Capture the cell that displays the provided text and extract its [X, Y] central coordinate. 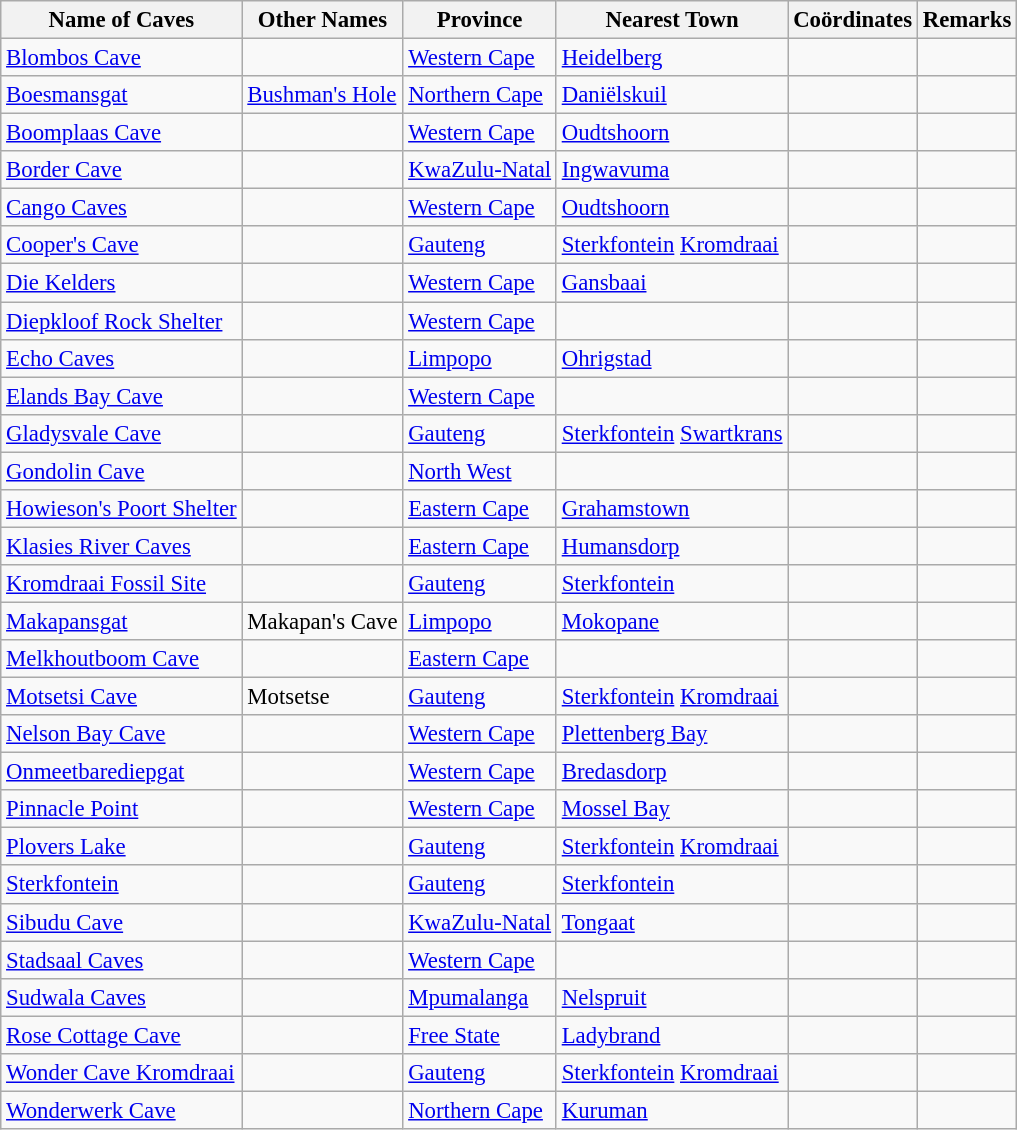
Ladybrand [672, 1035]
Stadsaal Caves [122, 960]
Gansbaai [672, 283]
Motsetsi Cave [122, 697]
Remarks [966, 20]
Nelspruit [672, 997]
Echo Caves [122, 358]
Bushman's Hole [322, 95]
Wonder Cave Kromdraai [122, 1073]
Cooper's Cave [122, 245]
Kuruman [672, 1110]
Nelson Bay Cave [122, 734]
Daniëlskuil [672, 95]
Plettenberg Bay [672, 734]
Free State [480, 1035]
Sibudu Cave [122, 922]
Other Names [322, 20]
Province [480, 20]
Pinnacle Point [122, 809]
Kromdraai Fossil Site [122, 584]
Gondolin Cave [122, 471]
Ingwavuma [672, 170]
Motsetse [322, 697]
Die Kelders [122, 283]
Coördinates [853, 20]
Blombos Cave [122, 58]
Border Cave [122, 170]
Bredasdorp [672, 772]
Humansdorp [672, 546]
Name of Caves [122, 20]
Diepkloof Rock Shelter [122, 321]
Rose Cottage Cave [122, 1035]
Sterkfontein Swartkrans [672, 433]
Heidelberg [672, 58]
Makapansgat [122, 621]
Nearest Town [672, 20]
Mokopane [672, 621]
Gladysvale Cave [122, 433]
North West [480, 471]
Tongaat [672, 922]
Plovers Lake [122, 847]
Mossel Bay [672, 809]
Cango Caves [122, 208]
Melkhoutboom Cave [122, 659]
Elands Bay Cave [122, 396]
Sudwala Caves [122, 997]
Boomplaas Cave [122, 133]
Mpumalanga [480, 997]
Howieson's Poort Shelter [122, 509]
Ohrigstad [672, 358]
Wonderwerk Cave [122, 1110]
Grahamstown [672, 509]
Klasies River Caves [122, 546]
Makapan's Cave [322, 621]
Onmeetbarediepgat [122, 772]
Boesmansgat [122, 95]
